From the cell containing the given text, extract its center point as (X, Y) coordinate. 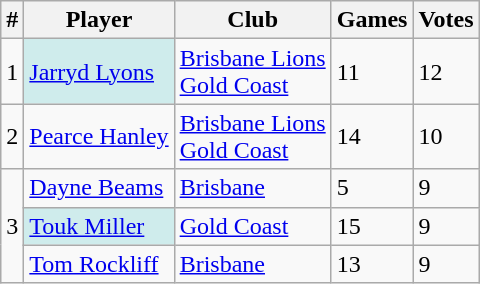
2 (12, 136)
Votes (446, 20)
14 (372, 136)
# (12, 20)
12 (446, 72)
Gold Coast (252, 226)
11 (372, 72)
Club (252, 20)
Games (372, 20)
10 (446, 136)
Tom Rockliff (99, 264)
5 (372, 188)
15 (372, 226)
Touk Miller (99, 226)
3 (12, 226)
Jarryd Lyons (99, 72)
1 (12, 72)
13 (372, 264)
Pearce Hanley (99, 136)
Dayne Beams (99, 188)
Player (99, 20)
